Extract the (x, y) coordinate from the center of the cell holding the provided text.  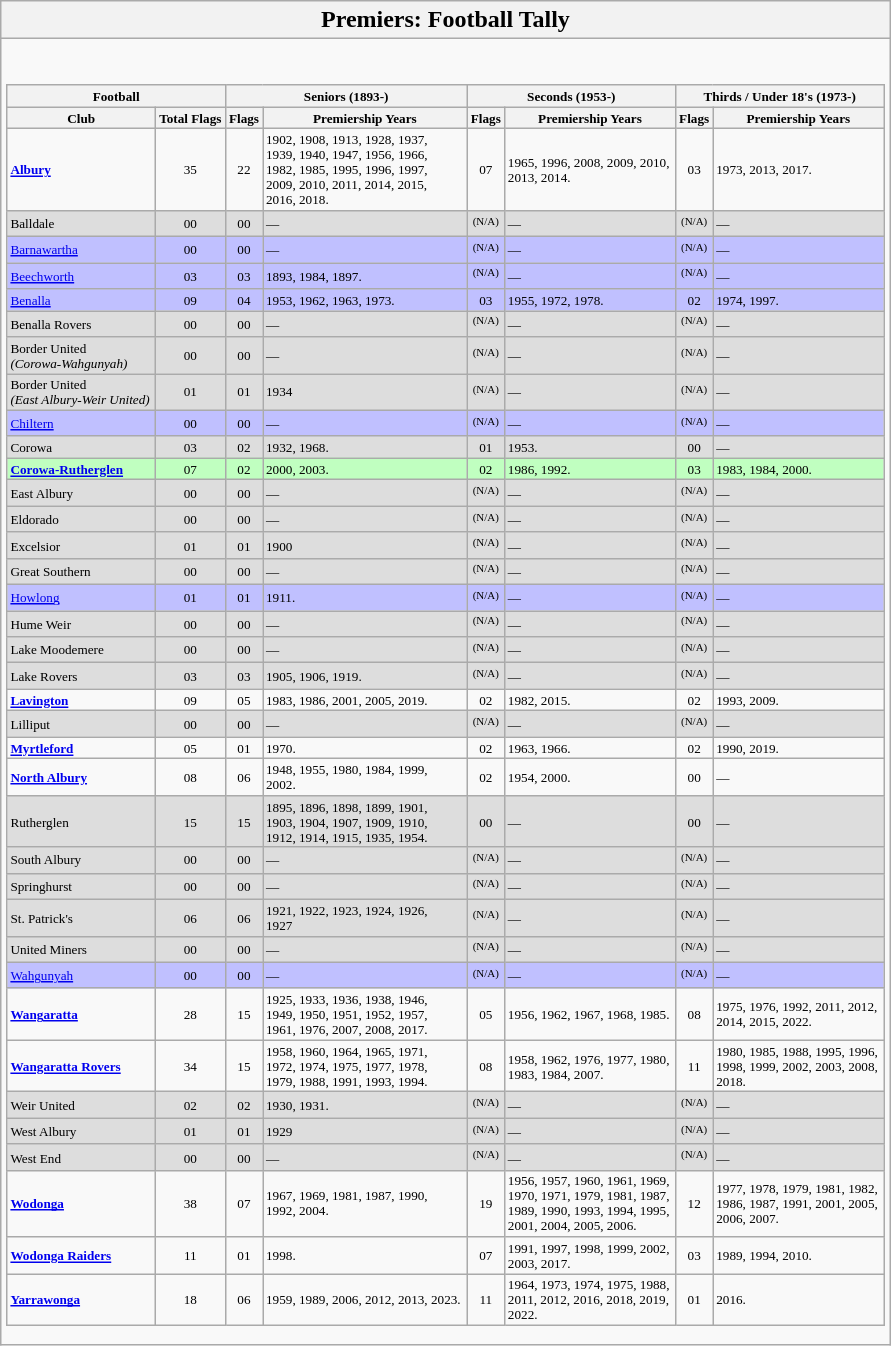
1911. (365, 597)
1929 (365, 1131)
Excelsior (81, 545)
34 (190, 1066)
1895, 1896, 1898, 1899, 1901,1903, 1904, 1907, 1909, 1910,1912, 1914, 1915, 1935, 1954. (365, 821)
1959, 1989, 2006, 2012, 2013, 2023. (365, 1300)
Football (116, 96)
1991, 1997, 1998, 1999, 2002,2003, 2017. (590, 1256)
United Miners (81, 949)
1998. (365, 1256)
Corowa-Rutherglen (81, 469)
1989, 1994, 2010. (798, 1256)
Hume Weir (81, 624)
1954, 2000. (590, 778)
1958, 1960, 1964, 1965, 1971,1972, 1974, 1975, 1977, 1978,1979, 1988, 1991, 1993, 1994. (365, 1066)
1930, 1931. (365, 1105)
West Albury (81, 1131)
1925, 1933, 1936, 1938, 1946,1949, 1950, 1951, 1952, 1957,1961, 1976, 2007, 2008, 2017. (365, 1014)
1953. (590, 447)
1986, 1992. (590, 469)
Myrtleford (81, 748)
22 (244, 170)
1982, 2015. (590, 700)
12 (694, 1204)
West End (81, 1157)
1956, 1957, 1960, 1961, 1969,1970, 1971, 1979, 1981, 1987,1989, 1990, 1993, 1994, 1995,2001, 2004, 2005, 2006. (590, 1204)
Wodonga Raiders (81, 1256)
Springhurst (81, 886)
Eldorado (81, 519)
Howlong (81, 597)
Club (81, 118)
St. Patrick's (81, 918)
1983, 1986, 2001, 2005, 2019. (365, 700)
Beechworth (81, 276)
Benalla (81, 300)
1983, 1984, 2000. (798, 469)
Seniors (1893-) (346, 96)
38 (190, 1204)
Weir United (81, 1105)
1977, 1978, 1979, 1981, 1982,1986, 1987, 1991, 2001, 2005,2006, 2007. (798, 1204)
1955, 1972, 1978. (590, 300)
Wahgunyah (81, 975)
1980, 1985, 1988, 1995, 1996,1998, 1999, 2002, 2003, 2008,2018. (798, 1066)
Lake Rovers (81, 676)
Lilliput (81, 724)
Barnawartha (81, 250)
Yarrawonga (81, 1300)
1900 (365, 545)
35 (190, 170)
Wodonga (81, 1204)
1956, 1962, 1967, 1968, 1985. (590, 1014)
South Albury (81, 860)
1975, 1976, 1992, 2011, 2012,2014, 2015, 2022. (798, 1014)
1905, 1906, 1919. (365, 676)
Wangaratta (81, 1014)
2016. (798, 1300)
1893, 1984, 1897. (365, 276)
2000, 2003. (365, 469)
19 (486, 1204)
East Albury (81, 493)
Corowa (81, 447)
Border United(Corowa-Wahgunyah) (81, 356)
1958, 1962, 1976, 1977, 1980,1983, 1984, 2007. (590, 1066)
28 (190, 1014)
1967, 1969, 1981, 1987, 1990,1992, 2004. (365, 1204)
Border United(East Albury-Weir United) (81, 392)
Great Southern (81, 571)
1921, 1922, 1923, 1924, 1926,1927 (365, 918)
1993, 2009. (798, 700)
North Albury (81, 778)
1990, 2019. (798, 748)
Rutherglen (81, 821)
1964, 1973, 1974, 1975, 1988,2011, 2012, 2016, 2018, 2019,2022. (590, 1300)
Chiltern (81, 423)
1934 (365, 392)
Lake Moodemere (81, 650)
18 (190, 1300)
1970. (365, 748)
Thirds / Under 18's (1973-) (779, 96)
1902, 1908, 1913, 1928, 1937,1939, 1940, 1947, 1956, 1966,1982, 1985, 1995, 1996, 1997,2009, 2010, 2011, 2014, 2015,2016, 2018. (365, 170)
1965, 1996, 2008, 2009, 2010,2013, 2014. (590, 170)
Wangaratta Rovers (81, 1066)
1973, 2013, 2017. (798, 170)
Lavington (81, 700)
Benalla Rovers (81, 324)
Total Flags (190, 118)
1974, 1997. (798, 300)
1932, 1968. (365, 447)
Seconds (1953-) (571, 96)
1953, 1962, 1963, 1973. (365, 300)
1948, 1955, 1980, 1984, 1999,2002. (365, 778)
Premiers: Football Tally (446, 20)
Balldale (81, 224)
Albury (81, 170)
1963, 1966. (590, 748)
04 (244, 300)
